Output the (x, y) coordinate of the center of the cell containing the given text.  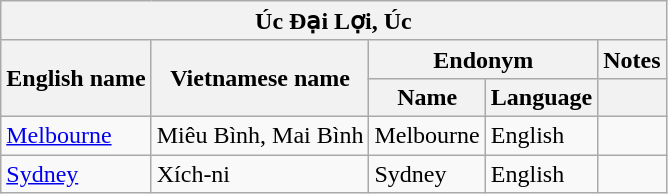
Name (427, 97)
English name (76, 78)
Miêu Bình, Mai Bình (260, 135)
Notes (632, 59)
Endonym (484, 59)
Language (541, 97)
Xích-ni (260, 173)
Úc Đại Lợi, Úc (334, 21)
Vietnamese name (260, 78)
